Detect which cell encompasses the target text, then output its [x, y] center coordinate. 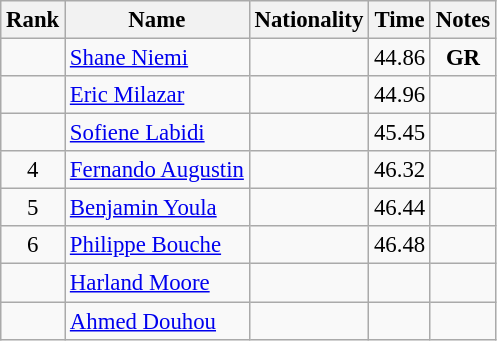
46.32 [400, 170]
45.45 [400, 133]
Shane Niemi [158, 58]
Name [158, 20]
46.44 [400, 208]
Benjamin Youla [158, 208]
44.86 [400, 58]
Time [400, 20]
Harland Moore [158, 283]
6 [33, 245]
5 [33, 208]
Eric Milazar [158, 95]
4 [33, 170]
44.96 [400, 95]
46.48 [400, 245]
Notes [462, 20]
Nationality [308, 20]
Fernando Augustin [158, 170]
Sofiene Labidi [158, 133]
Ahmed Douhou [158, 321]
GR [462, 58]
Rank [33, 20]
Philippe Bouche [158, 245]
